Scan for the cell matching the given text and deliver its (X, Y) coordinate at center. 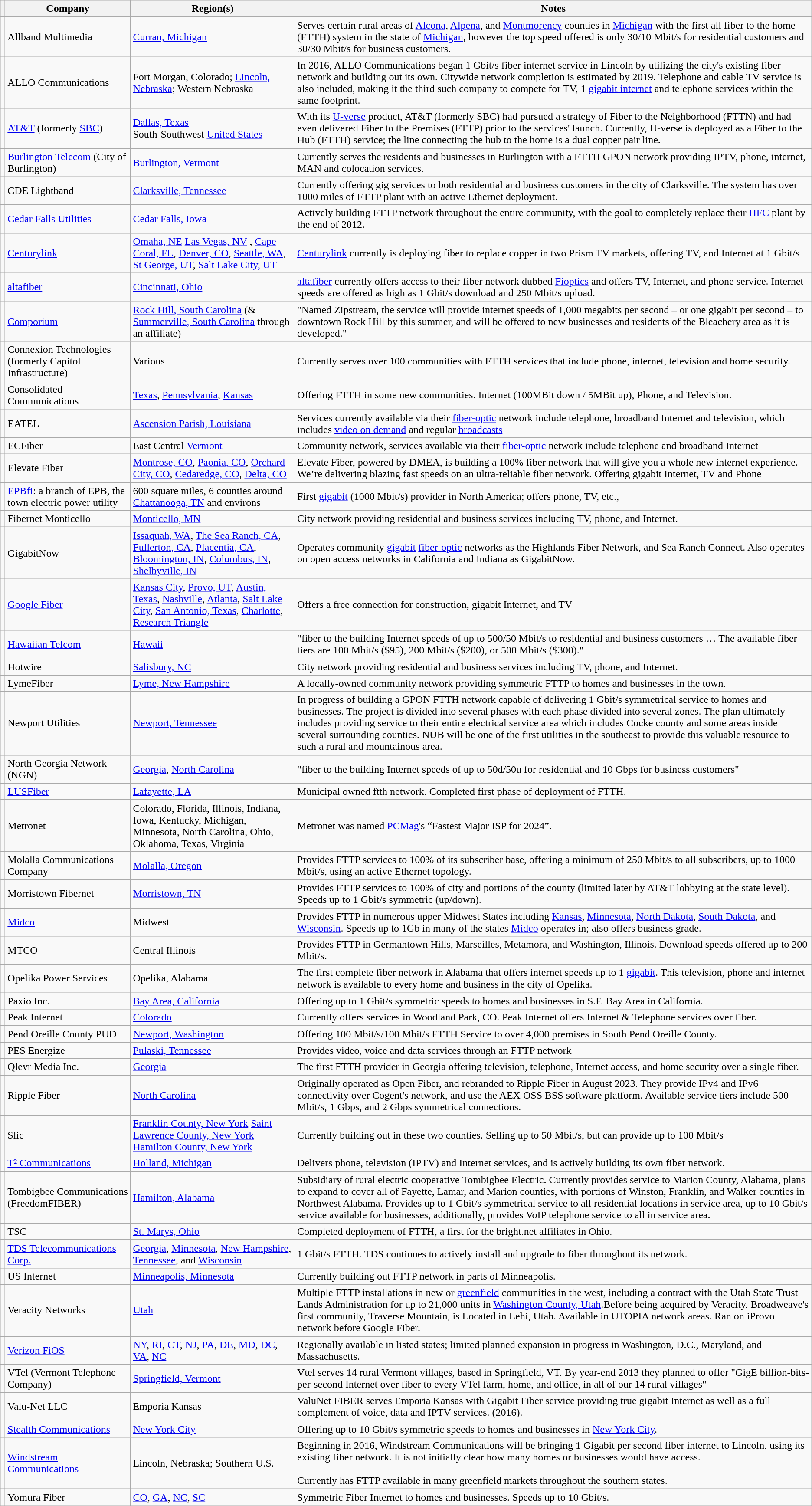
Molalla, Oregon (213, 865)
Midwest (213, 922)
Company (68, 9)
The first FTTH provider in Georgia offering television, telephone, Internet access, and home security over a single fiber. (553, 1067)
Offering 100 Mbit/s/100 Mbit/s FTTH Service to over 4,000 premises in South Pend Oreille County. (553, 1034)
Curran, Michigan (213, 37)
CO, GA, NC, SC (213, 1497)
North Georgia Network (NGN) (68, 769)
CDE Lightband (68, 191)
Newport, Washington (213, 1034)
1 Gbit/s FTTH. TDS continues to actively install and upgrade to fiber throughout its network. (553, 1254)
Cedar Falls, Iowa (213, 219)
Lincoln, Nebraska; Southern U.S. (213, 1463)
Cedar Falls Utilities (68, 219)
Texas, Pennsylvania, Kansas (213, 395)
Newport Utilities (68, 723)
Provides FTTP in Germantown Hills, Marseilles, Metamora, and Washington, Illinois. Download speeds offered up to 200 Mbit/s. (553, 950)
Fort Morgan, Colorado; Lincoln, Nebraska; Western Nebraska (213, 82)
Metronet (68, 825)
Colorado, Florida, Illinois, Indiana, Iowa, Kentucky, Michigan, Minnesota, North Carolina, Ohio, Oklahoma, Texas, Virginia (213, 825)
Verizon FiOS (68, 1350)
Hawaii (213, 645)
LUSFiber (68, 791)
Pend Oreille County PUD (68, 1034)
TSC (68, 1231)
TDS Telecommunications Corp. (68, 1254)
Utah (213, 1310)
VTel (Vermont Telephone Company) (68, 1379)
Stealth Communications (68, 1429)
Kansas City, Provo, UT, Austin, Texas, Nashville, Atlanta, Salt Lake City, San Antonio, Texas, Charlotte, Research Triangle (213, 605)
Salisbury, NC (213, 667)
T² Communications (68, 1163)
Various (213, 361)
Fibernet Monticello (68, 519)
Currently serves the residents and businesses in Burlington with a FTTH GPON network providing IPTV, phone, internet, MAN and colocation services. (553, 162)
EPBfi: a branch of EPB, the town electric power utility (68, 496)
"fiber to the building Internet speeds of up to 50d/50u for residential and 10 Gbps for business customers" (553, 769)
Notes (553, 9)
Holland, Michigan (213, 1163)
Colorado (213, 1017)
First gigabit (1000 Mbit/s) provider in North America; offers phone, TV, etc., (553, 496)
Pulaski, Tennessee (213, 1050)
Cincinnati, Ohio (213, 287)
Regionally available in listed states; limited planned expansion in progress in Washington, D.C., Maryland, and Massachusetts. (553, 1350)
Rock Hill, South Carolina (& Summerville, South Carolina through an affiliate) (213, 321)
Offering up to 10 Gbit/s symmetric speeds to homes and businesses in New York City. (553, 1429)
Hamilton, Alabama (213, 1198)
Clarksville, Tennessee (213, 191)
Morristown Fibernet (68, 894)
MTCO (68, 950)
Slic (68, 1135)
GigabitNow (68, 553)
Centurylink currently is deploying fiber to replace copper in two Prism TV markets, offering TV, and Internet at 1 Gbit/s (553, 253)
Georgia (213, 1067)
Dallas, TexasSouth-Southwest United States (213, 128)
Lafayette, LA (213, 791)
600 square miles, 6 counties around Chattanooga, TN and environs (213, 496)
Offers a free connection for construction, gigabit Internet, and TV (553, 605)
Ripple Fiber (68, 1095)
Georgia, Minnesota, New Hampshire, Tennessee, and Wisconsin (213, 1254)
Ascension Parish, Louisiana (213, 423)
AT&T (formerly SBC) (68, 128)
Burlington Telecom (City of Burlington) (68, 162)
Springfield, Vermont (213, 1379)
Provides video, voice and data services through an FTTP network (553, 1050)
PES Energize (68, 1050)
A locally-owned community network providing symmetric FTTP to homes and businesses in the town. (553, 683)
Centurylink (68, 253)
Veracity Networks (68, 1310)
Community network, services available via their fiber-optic network include telephone and broadband Internet (553, 446)
Omaha, NE Las Vegas, NV , Cape Coral, FL, Denver, CO, Seattle, WA, St George, UT, Salt Lake City, UT (213, 253)
LymeFiber (68, 683)
NY, RI, CT, NJ, PA, DE, MD, DC, VA, NC (213, 1350)
Lyme, New Hampshire (213, 683)
Central Illinois (213, 950)
Bay Area, California (213, 1001)
Qlevr Media Inc. (68, 1067)
Franklin County, New York Saint Lawrence County, New York Hamilton County, New York (213, 1135)
Yomura Fiber (68, 1497)
Monticello, MN (213, 519)
Molalla Communications Company (68, 865)
Currently building out in these two counties. Selling up to 50 Mbit/s, but can provide up to 100 Mbit/s (553, 1135)
Newport, Tennessee (213, 723)
Issaquah, WA, The Sea Ranch, CA, Fullerton, CA, Placentia, CA, Bloomington, IN, Columbus, IN, Shelbyville, IN (213, 553)
Peak Internet (68, 1017)
Allband Multimedia (68, 37)
Paxio Inc. (68, 1001)
Elevate Fiber (68, 469)
Municipal owned ftth network. Completed first phase of deployment of FTTH. (553, 791)
altafiber (68, 287)
Completed deployment of FTTH, a first for the bright.net affiliates in Ohio. (553, 1231)
Opelika Power Services (68, 979)
ALLO Communications (68, 82)
Opelika, Alabama (213, 979)
Symmetric Fiber Internet to homes and businesses. Speeds up to 10 Gbit/s. (553, 1497)
Consolidated Communications (68, 395)
ECFiber (68, 446)
Offering up to 1 Gbit/s symmetric speeds to homes and businesses in S.F. Bay Area in California. (553, 1001)
Tombigbee Communications (FreedomFIBER) (68, 1198)
Georgia, North Carolina (213, 769)
Emporia Kansas (213, 1407)
Morristown, TN (213, 894)
Actively building FTTP network throughout the entire community, with the goal to completely replace their HFC plant by the end of 2012. (553, 219)
Hawaiian Telcom (68, 645)
Currently serves over 100 communities with FTTH services that include phone, internet, television and home security. (553, 361)
Metronet was named PCMag's “Fastest Major ISP for 2024”. (553, 825)
US Internet (68, 1276)
Valu-Net LLC (68, 1407)
Connexion Technologies (formerly Capitol Infrastructure) (68, 361)
Currently offers services in Woodland Park, CO. Peak Internet offers Internet & Telephone services over fiber. (553, 1017)
Hotwire (68, 667)
Region(s) (213, 9)
Google Fiber (68, 605)
Minneapolis, Minnesota (213, 1276)
Midco (68, 922)
Montrose, CO, Paonia, CO, Orchard City, CO, Cedaredge, CO, Delta, CO (213, 469)
Burlington, Vermont (213, 162)
Comporium (68, 321)
East Central Vermont (213, 446)
Currently building out FTTP network in parts of Minneapolis. (553, 1276)
Windstream Communications (68, 1463)
EATEL (68, 423)
Delivers phone, television (IPTV) and Internet services, and is actively building its own fiber network. (553, 1163)
St. Marys, Ohio (213, 1231)
North Carolina (213, 1095)
New York City (213, 1429)
Offering FTTH in some new communities. Internet (100MBit down / 5MBit up), Phone, and Television. (553, 395)
